Locate the cell with the specified text and output its (x, y) center coordinate. 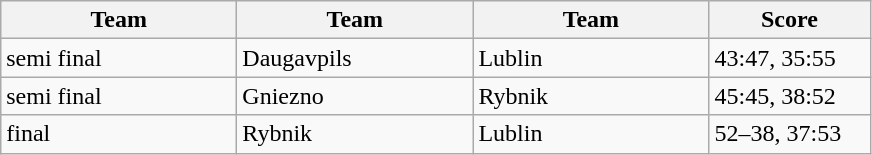
final (119, 134)
43:47, 35:55 (790, 58)
Gniezno (355, 96)
45:45, 38:52 (790, 96)
Score (790, 20)
Daugavpils (355, 58)
52–38, 37:53 (790, 134)
